Return [X, Y] of the center of cell containing provided text 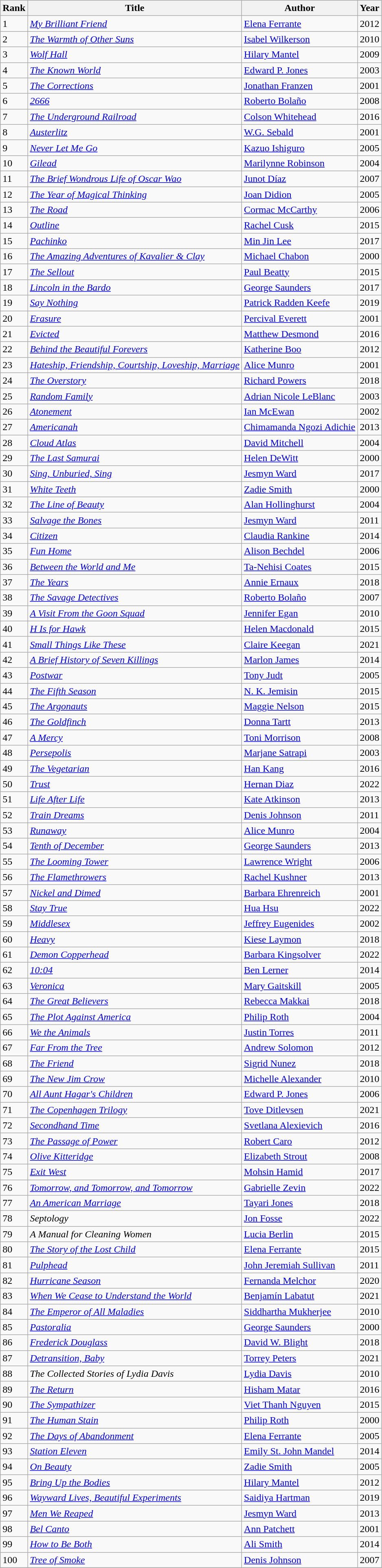
The Passage of Power [135, 1141]
Lincoln in the Bardo [135, 287]
10:04 [135, 970]
Jeffrey Eugenides [300, 923]
21 [14, 334]
Gilead [135, 163]
The Story of the Lost Child [135, 1250]
Outline [135, 225]
13 [14, 210]
Svetlana Alexievich [300, 1125]
The Corrections [135, 86]
Wolf Hall [135, 55]
59 [14, 923]
Small Things Like These [135, 644]
66 [14, 1032]
36 [14, 567]
Marlon James [300, 660]
W.G. Sebald [300, 132]
99 [14, 1544]
74 [14, 1156]
4 [14, 70]
The Goldfinch [135, 722]
The Vegetarian [135, 769]
60 [14, 939]
87 [14, 1358]
Men We Reaped [135, 1513]
Viet Thanh Nguyen [300, 1405]
The Flamethrowers [135, 877]
18 [14, 287]
Pastoralia [135, 1327]
The Savage Detectives [135, 598]
75 [14, 1172]
11 [14, 179]
Citizen [135, 536]
The Argonauts [135, 707]
94 [14, 1467]
Alan Hollinghurst [300, 505]
A Brief History of Seven Killings [135, 660]
The Year of Magical Thinking [135, 194]
Jonathan Franzen [300, 86]
The Sellout [135, 272]
The Return [135, 1389]
The Road [135, 210]
Helen DeWitt [300, 458]
N. K. Jemisin [300, 691]
The Days of Abandonment [135, 1435]
Benjamín Labatut [300, 1296]
3 [14, 55]
Katherine Boo [300, 349]
Ben Lerner [300, 970]
Behind the Beautiful Forevers [135, 349]
Jon Fosse [300, 1219]
86 [14, 1343]
The Overstory [135, 380]
56 [14, 877]
Marjane Satrapi [300, 753]
Claudia Rankine [300, 536]
A Manual for Cleaning Women [135, 1234]
Barbara Ehrenreich [300, 892]
The Line of Beauty [135, 505]
92 [14, 1435]
A Visit From the Goon Squad [135, 613]
68 [14, 1063]
How to Be Both [135, 1544]
Lucia Berlin [300, 1234]
62 [14, 970]
39 [14, 613]
David Mitchell [300, 442]
Michael Chabon [300, 256]
An American Marriage [135, 1203]
Rachel Kushner [300, 877]
46 [14, 722]
The Friend [135, 1063]
48 [14, 753]
32 [14, 505]
Saidiya Hartman [300, 1498]
5 [14, 86]
55 [14, 861]
45 [14, 707]
2666 [135, 101]
Lawrence Wright [300, 861]
Justin Torres [300, 1032]
Tree of Smoke [135, 1560]
76 [14, 1188]
2 [14, 39]
Sing, Unburied, Sing [135, 474]
Erasure [135, 318]
Michelle Alexander [300, 1079]
On Beauty [135, 1467]
17 [14, 272]
53 [14, 830]
Septology [135, 1219]
2009 [370, 55]
Elizabeth Strout [300, 1156]
23 [14, 365]
41 [14, 644]
Middlesex [135, 923]
Ali Smith [300, 1544]
84 [14, 1312]
8 [14, 132]
Tony Judt [300, 675]
96 [14, 1498]
Salvage the Bones [135, 520]
Trust [135, 784]
72 [14, 1125]
70 [14, 1094]
19 [14, 303]
The Collected Stories of Lydia Davis [135, 1374]
12 [14, 194]
H Is for Hawk [135, 629]
Matthew Desmond [300, 334]
24 [14, 380]
Richard Powers [300, 380]
Ta-Nehisi Coates [300, 567]
Tove Ditlevsen [300, 1110]
31 [14, 489]
Hateship, Friendship, Courtship, Loveship, Marriage [135, 365]
82 [14, 1281]
Helen Macdonald [300, 629]
52 [14, 815]
34 [14, 536]
Train Dreams [135, 815]
Frederick Douglass [135, 1343]
9 [14, 148]
The Years [135, 582]
Marilynne Robinson [300, 163]
69 [14, 1079]
Cloud Atlas [135, 442]
44 [14, 691]
28 [14, 442]
26 [14, 411]
The Underground Railroad [135, 117]
Tayari Jones [300, 1203]
90 [14, 1405]
Between the World and Me [135, 567]
Cormac McCarthy [300, 210]
7 [14, 117]
Hua Hsu [300, 908]
Chimamanda Ngozi Adichie [300, 427]
Claire Keegan [300, 644]
The Emperor of All Maladies [135, 1312]
71 [14, 1110]
Paul Beatty [300, 272]
The Looming Tower [135, 861]
Maggie Nelson [300, 707]
The Great Believers [135, 1001]
Kazuo Ishiguro [300, 148]
49 [14, 769]
Fun Home [135, 551]
Pulphead [135, 1265]
33 [14, 520]
Junot Díaz [300, 179]
14 [14, 225]
65 [14, 1017]
Isabel Wilkerson [300, 39]
Percival Everett [300, 318]
Hisham Matar [300, 1389]
Year [370, 8]
Kate Atkinson [300, 799]
The New Jim Crow [135, 1079]
93 [14, 1451]
67 [14, 1048]
The Warmth of Other Suns [135, 39]
Runaway [135, 830]
95 [14, 1482]
Annie Ernaux [300, 582]
Ian McEwan [300, 411]
47 [14, 738]
The Plot Against America [135, 1017]
15 [14, 241]
54 [14, 846]
Secondhand Time [135, 1125]
The Amazing Adventures of Kavalier & Clay [135, 256]
Exit West [135, 1172]
43 [14, 675]
Fernanda Melchor [300, 1281]
A Mercy [135, 738]
Mary Gaitskill [300, 986]
Rachel Cusk [300, 225]
Hurricane Season [135, 1281]
Sigrid Nunez [300, 1063]
Patrick Radden Keefe [300, 303]
Min Jin Lee [300, 241]
Han Kang [300, 769]
Rank [14, 8]
98 [14, 1529]
80 [14, 1250]
Mohsin Hamid [300, 1172]
Title [135, 8]
Toni Morrison [300, 738]
David W. Blight [300, 1343]
2020 [370, 1281]
Andrew Solomon [300, 1048]
Bring Up the Bodies [135, 1482]
Author [300, 8]
91 [14, 1420]
Torrey Peters [300, 1358]
50 [14, 784]
Station Eleven [135, 1451]
79 [14, 1234]
The Copenhagen Trilogy [135, 1110]
Heavy [135, 939]
83 [14, 1296]
27 [14, 427]
25 [14, 396]
Lydia Davis [300, 1374]
Stay True [135, 908]
Atonement [135, 411]
77 [14, 1203]
40 [14, 629]
Americanah [135, 427]
Life After Life [135, 799]
Say Nothing [135, 303]
Gabrielle Zevin [300, 1188]
37 [14, 582]
6 [14, 101]
73 [14, 1141]
Donna Tartt [300, 722]
Robert Caro [300, 1141]
57 [14, 892]
Persepolis [135, 753]
42 [14, 660]
My Brilliant Friend [135, 24]
85 [14, 1327]
Olive Kitteridge [135, 1156]
The Brief Wondrous Life of Oscar Wao [135, 179]
Rebecca Makkai [300, 1001]
Tomorrow, and Tomorrow, and Tomorrow [135, 1188]
The Known World [135, 70]
16 [14, 256]
We the Animals [135, 1032]
51 [14, 799]
29 [14, 458]
Barbara Kingsolver [300, 955]
Pachinko [135, 241]
When We Cease to Understand the World [135, 1296]
Nickel and Dimed [135, 892]
Joan Didion [300, 194]
78 [14, 1219]
Evicted [135, 334]
Alison Bechdel [300, 551]
Far From the Tree [135, 1048]
The Fifth Season [135, 691]
1 [14, 24]
38 [14, 598]
Colson Whitehead [300, 117]
Random Family [135, 396]
97 [14, 1513]
Ann Patchett [300, 1529]
Wayward Lives, Beautiful Experiments [135, 1498]
Austerlitz [135, 132]
Emily St. John Mandel [300, 1451]
64 [14, 1001]
John Jeremiah Sullivan [300, 1265]
Postwar [135, 675]
Jennifer Egan [300, 613]
The Last Samurai [135, 458]
63 [14, 986]
88 [14, 1374]
89 [14, 1389]
Siddhartha Mukherjee [300, 1312]
58 [14, 908]
100 [14, 1560]
Tenth of December [135, 846]
35 [14, 551]
Demon Copperhead [135, 955]
Kiese Laymon [300, 939]
Never Let Me Go [135, 148]
The Human Stain [135, 1420]
20 [14, 318]
Adrian Nicole LeBlanc [300, 396]
All Aunt Hagar's Children [135, 1094]
Hernan Diaz [300, 784]
81 [14, 1265]
Veronica [135, 986]
61 [14, 955]
22 [14, 349]
White Teeth [135, 489]
30 [14, 474]
Bel Canto [135, 1529]
The Sympathizer [135, 1405]
Detransition, Baby [135, 1358]
10 [14, 163]
